Locate the cell with the specified text and output its [X, Y] center coordinate. 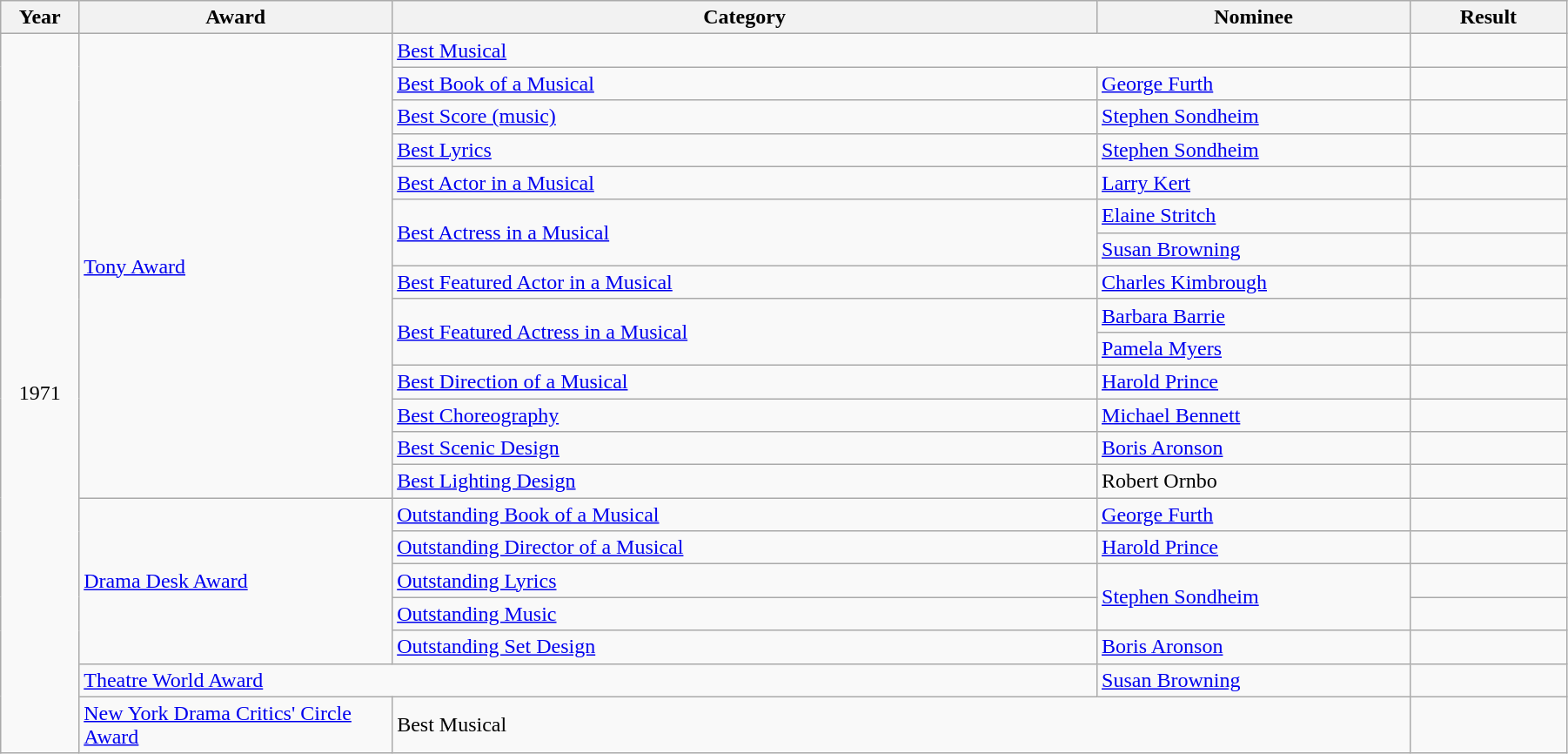
Barbara Barrie [1254, 315]
Best Actor in a Musical [745, 183]
Larry Kert [1254, 183]
Michael Bennett [1254, 415]
New York Drama Critics' Circle Award [236, 724]
Pamela Myers [1254, 348]
Outstanding Music [745, 614]
Outstanding Book of a Musical [745, 515]
Elaine Stritch [1254, 216]
Best Choreography [745, 415]
Best Featured Actress in a Musical [745, 332]
Robert Ornbo [1254, 481]
Drama Desk Award [236, 581]
Theatre World Award [588, 680]
Best Scenic Design [745, 448]
Outstanding Director of a Musical [745, 548]
Year [40, 17]
Result [1488, 17]
Best Score (music) [745, 117]
Best Actress in a Musical [745, 232]
Best Direction of a Musical [745, 381]
Nominee [1254, 17]
Charles Kimbrough [1254, 282]
Category [745, 17]
Outstanding Set Design [745, 647]
Best Lyrics [745, 150]
Award [236, 17]
Tony Award [236, 266]
Best Featured Actor in a Musical [745, 282]
Best Book of a Musical [745, 84]
1971 [40, 394]
Outstanding Lyrics [745, 581]
Best Lighting Design [745, 481]
